Return (X, Y) of the center of cell containing provided text 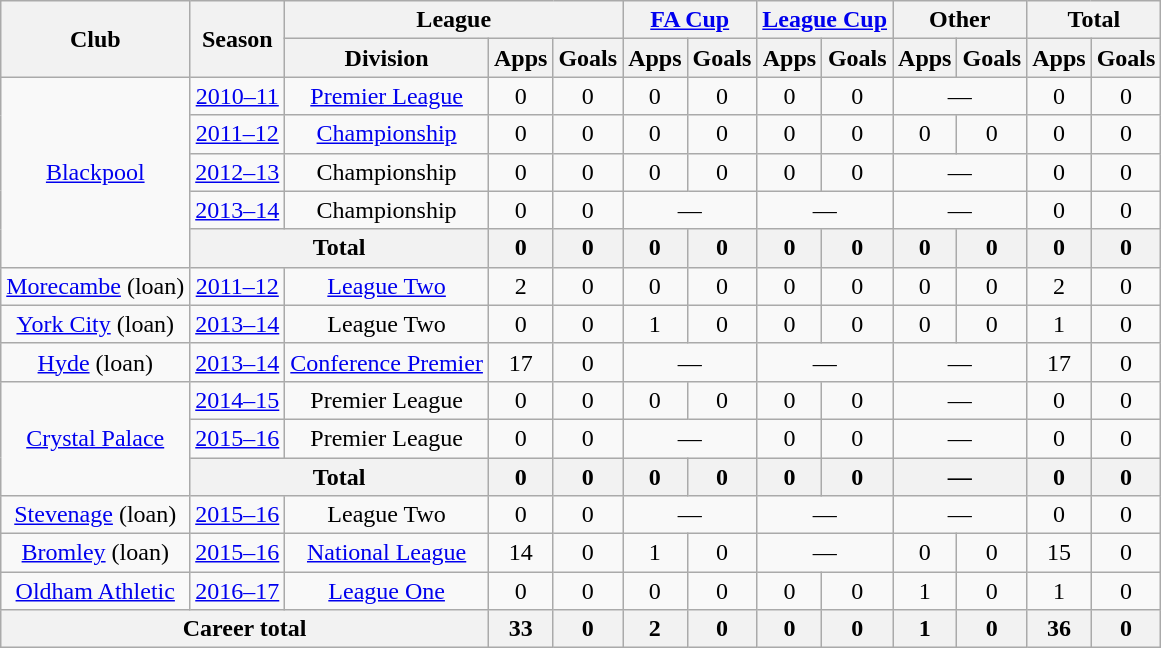
Stevenage (loan) (96, 515)
33 (520, 629)
Morecambe (loan) (96, 286)
Bromley (loan) (96, 553)
2014–15 (238, 400)
Club (96, 39)
2016–17 (238, 591)
Conference Premier (387, 362)
National League (387, 553)
Career total (245, 629)
Oldham Athletic (96, 591)
15 (1059, 553)
York City (loan) (96, 324)
Hyde (loan) (96, 362)
Division (387, 58)
14 (520, 553)
Blackpool (96, 172)
League One (387, 591)
Season (238, 39)
FA Cup (690, 20)
2012–13 (238, 172)
Other (960, 20)
Crystal Palace (96, 438)
League (454, 20)
League Cup (825, 20)
36 (1059, 629)
2010–11 (238, 96)
